From the cell containing the given text, extract its center point as [x, y] coordinate. 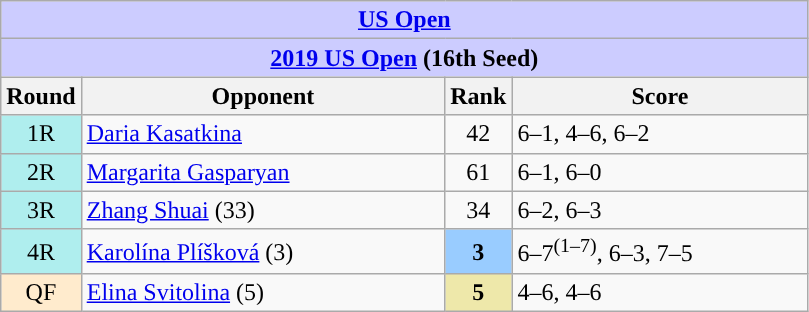
2R [41, 172]
Elina Svitolina (5) [263, 293]
Opponent [263, 96]
2019 US Open (16th Seed) [404, 58]
3R [41, 210]
34 [478, 210]
4–6, 4–6 [660, 293]
Round [41, 96]
QF [41, 293]
US Open [404, 20]
5 [478, 293]
4R [41, 252]
1R [41, 134]
Margarita Gasparyan [263, 172]
6–7(1–7), 6–3, 7–5 [660, 252]
Daria Kasatkina [263, 134]
Karolína Plíšková (3) [263, 252]
61 [478, 172]
Zhang Shuai (33) [263, 210]
3 [478, 252]
6–1, 6–0 [660, 172]
6–2, 6–3 [660, 210]
Rank [478, 96]
42 [478, 134]
6–1, 4–6, 6–2 [660, 134]
Score [660, 96]
